Provide the [X, Y] coordinate of the cell's center where the given text is located.  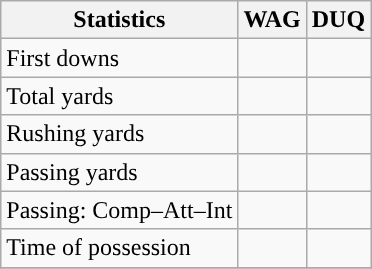
Passing yards [120, 172]
Passing: Comp–Att–Int [120, 210]
First downs [120, 58]
DUQ [338, 20]
WAG [272, 20]
Time of possession [120, 248]
Rushing yards [120, 134]
Total yards [120, 96]
Statistics [120, 20]
